Detect which cell encompasses the target text, then output its (x, y) center coordinate. 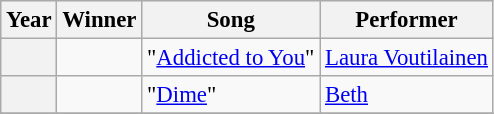
Winner (100, 20)
"Addicted to You" (231, 58)
Performer (407, 20)
Laura Voutilainen (407, 58)
Song (231, 20)
Year (29, 20)
Beth (407, 95)
"Dime" (231, 95)
